Locate the cell with the specified text and output its (X, Y) center coordinate. 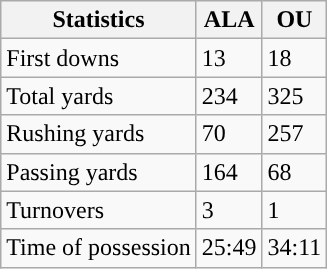
OU (294, 20)
Turnovers (99, 210)
18 (294, 58)
Time of possession (99, 248)
First downs (99, 58)
1 (294, 210)
Statistics (99, 20)
325 (294, 96)
68 (294, 172)
Total yards (99, 96)
257 (294, 134)
ALA (229, 20)
Rushing yards (99, 134)
Passing yards (99, 172)
3 (229, 210)
25:49 (229, 248)
234 (229, 96)
70 (229, 134)
13 (229, 58)
34:11 (294, 248)
164 (229, 172)
